Output the [x, y] coordinate of the center of the cell containing the given text.  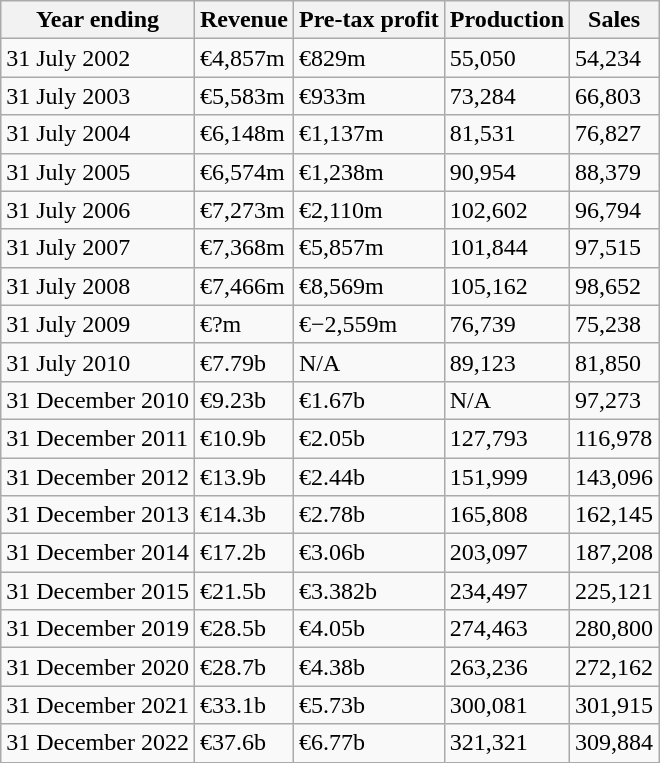
225,121 [614, 591]
203,097 [506, 553]
Sales [614, 20]
Production [506, 20]
31 December 2012 [98, 477]
81,531 [506, 134]
€2.78b [368, 515]
€9.23b [244, 400]
€10.9b [244, 438]
263,236 [506, 667]
€13.9b [244, 477]
105,162 [506, 286]
€8,569m [368, 286]
€21.5b [244, 591]
€6.77b [368, 743]
€37.6b [244, 743]
Year ending [98, 20]
€5,857m [368, 248]
€33.1b [244, 705]
90,954 [506, 172]
€4.38b [368, 667]
98,652 [614, 286]
97,515 [614, 248]
€2.44b [368, 477]
300,081 [506, 705]
€7.79b [244, 362]
€28.5b [244, 629]
€7,273m [244, 210]
€1,238m [368, 172]
€1.67b [368, 400]
31 December 2015 [98, 591]
75,238 [614, 324]
66,803 [614, 96]
97,273 [614, 400]
143,096 [614, 477]
Pre-tax profit [368, 20]
31 December 2020 [98, 667]
76,739 [506, 324]
89,123 [506, 362]
31 July 2006 [98, 210]
€4.05b [368, 629]
€3.06b [368, 553]
280,800 [614, 629]
€3.382b [368, 591]
301,915 [614, 705]
€7,368m [244, 248]
96,794 [614, 210]
€933m [368, 96]
234,497 [506, 591]
€1,137m [368, 134]
55,050 [506, 58]
31 July 2004 [98, 134]
165,808 [506, 515]
€829m [368, 58]
31 July 2007 [98, 248]
88,379 [614, 172]
€5.73b [368, 705]
€6,148m [244, 134]
73,284 [506, 96]
€6,574m [244, 172]
€5,583m [244, 96]
31 July 2003 [98, 96]
€2.05b [368, 438]
274,463 [506, 629]
31 December 2014 [98, 553]
31 July 2008 [98, 286]
321,321 [506, 743]
€17.2b [244, 553]
187,208 [614, 553]
54,234 [614, 58]
31 December 2010 [98, 400]
102,602 [506, 210]
101,844 [506, 248]
31 December 2011 [98, 438]
€14.3b [244, 515]
116,978 [614, 438]
€28.7b [244, 667]
31 July 2002 [98, 58]
127,793 [506, 438]
31 July 2009 [98, 324]
151,999 [506, 477]
81,850 [614, 362]
31 July 2010 [98, 362]
31 July 2005 [98, 172]
€−2,559m [368, 324]
309,884 [614, 743]
162,145 [614, 515]
31 December 2019 [98, 629]
Revenue [244, 20]
31 December 2021 [98, 705]
€7,466m [244, 286]
€4,857m [244, 58]
76,827 [614, 134]
31 December 2013 [98, 515]
272,162 [614, 667]
31 December 2022 [98, 743]
€2,110m [368, 210]
€?m [244, 324]
